Return the (x, y) coordinate for the center point of the cell that contains the specified text.  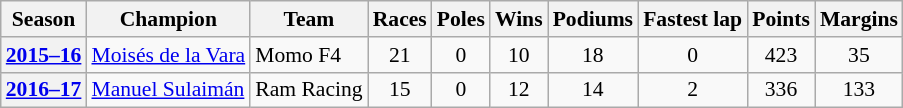
Races (400, 19)
Ram Racing (308, 90)
35 (859, 55)
Podiums (594, 19)
Wins (519, 19)
423 (781, 55)
Momo F4 (308, 55)
Margins (859, 19)
14 (594, 90)
Season (44, 19)
Poles (461, 19)
2 (692, 90)
Fastest lap (692, 19)
Points (781, 19)
133 (859, 90)
Manuel Sulaimán (168, 90)
10 (519, 55)
18 (594, 55)
21 (400, 55)
2016–17 (44, 90)
Team (308, 19)
Moisés de la Vara (168, 55)
12 (519, 90)
Champion (168, 19)
15 (400, 90)
2015–16 (44, 55)
336 (781, 90)
